Return the [x, y] coordinate for the center point of the cell that contains the specified text.  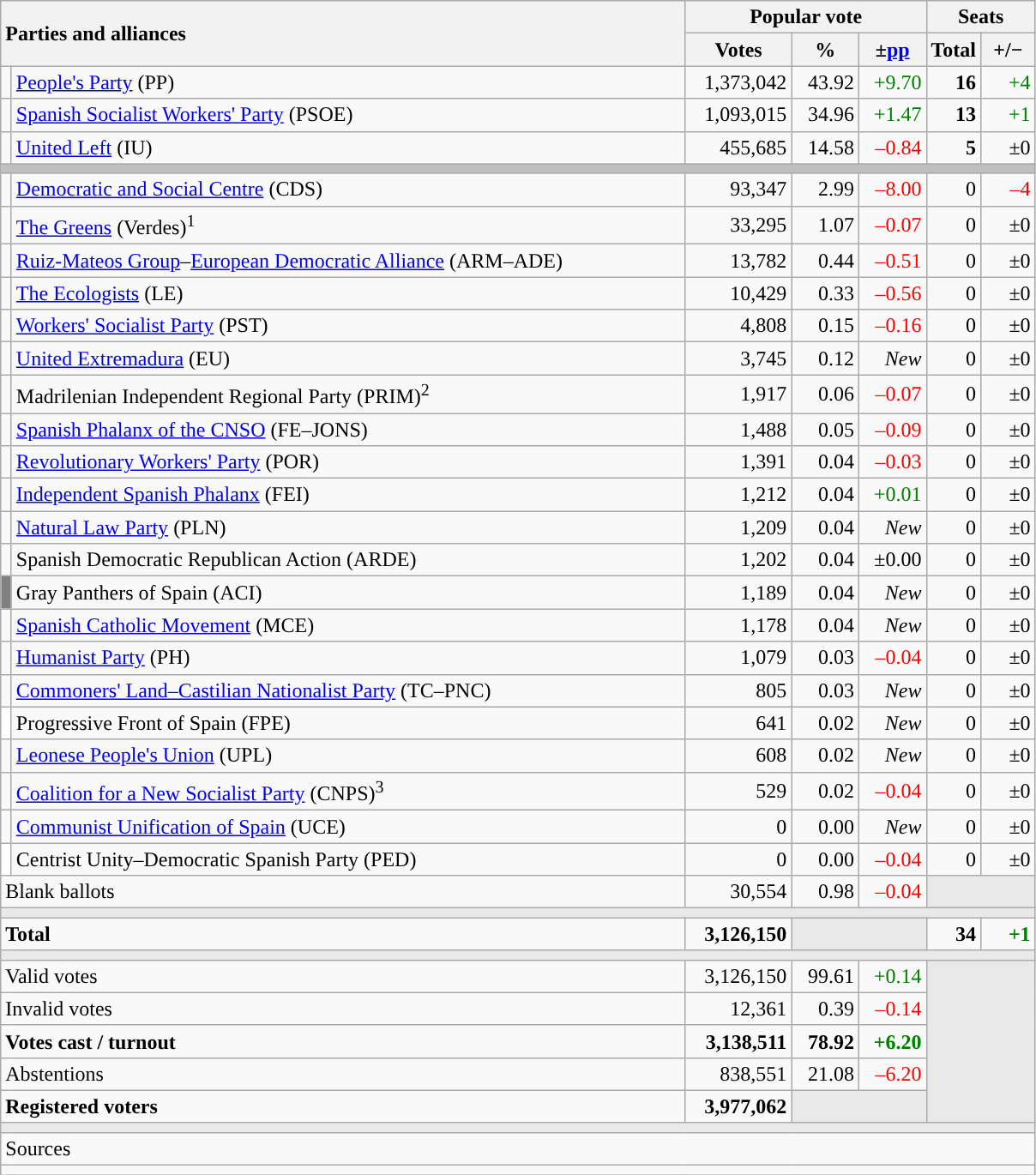
1,178 [738, 625]
–0.09 [892, 430]
The Ecologists (LE) [348, 293]
Spanish Democratic Republican Action (ARDE) [348, 560]
0.06 [825, 395]
0.33 [825, 293]
Registered voters [343, 1106]
Progressive Front of Spain (FPE) [348, 723]
10,429 [738, 293]
±0.00 [892, 560]
0.15 [825, 326]
United Extremadura (EU) [348, 359]
93,347 [738, 190]
–0.03 [892, 462]
Ruiz-Mateos Group–European Democratic Alliance (ARM–ADE) [348, 261]
1,373,042 [738, 82]
–0.84 [892, 148]
+0.14 [892, 976]
+6.20 [892, 1041]
3,745 [738, 359]
+/− [1009, 50]
United Left (IU) [348, 148]
5 [954, 148]
Votes cast / turnout [343, 1041]
529 [738, 791]
34 [954, 934]
0.39 [825, 1009]
Humanist Party (PH) [348, 658]
1,093,015 [738, 115]
Gray Panthers of Spain (ACI) [348, 593]
Parties and alliances [343, 33]
1,488 [738, 430]
33,295 [738, 225]
People's Party (PP) [348, 82]
±pp [892, 50]
99.61 [825, 976]
Centrist Unity–Democratic Spanish Party (PED) [348, 859]
Invalid votes [343, 1009]
Natural Law Party (PLN) [348, 527]
+0.01 [892, 495]
78.92 [825, 1041]
Sources [518, 1149]
21.08 [825, 1074]
Seats [981, 17]
Revolutionary Workers' Party (POR) [348, 462]
Communist Unification of Spain (UCE) [348, 827]
0.98 [825, 892]
34.96 [825, 115]
Spanish Catholic Movement (MCE) [348, 625]
0.12 [825, 359]
43.92 [825, 82]
Blank ballots [343, 892]
Abstentions [343, 1074]
–0.16 [892, 326]
% [825, 50]
Spanish Socialist Workers' Party (PSOE) [348, 115]
13,782 [738, 261]
Coalition for a New Socialist Party (CNPS)3 [348, 791]
+9.70 [892, 82]
–8.00 [892, 190]
14.58 [825, 148]
1.07 [825, 225]
1,212 [738, 495]
13 [954, 115]
Madrilenian Independent Regional Party (PRIM)2 [348, 395]
The Greens (Verdes)1 [348, 225]
–0.51 [892, 261]
Commoners' Land–Castilian Nationalist Party (TC–PNC) [348, 690]
1,189 [738, 593]
Spanish Phalanx of the CNSO (FE–JONS) [348, 430]
1,202 [738, 560]
+4 [1009, 82]
30,554 [738, 892]
0.44 [825, 261]
+1.47 [892, 115]
Leonese People's Union (UPL) [348, 756]
1,391 [738, 462]
4,808 [738, 326]
–0.56 [892, 293]
838,551 [738, 1074]
455,685 [738, 148]
641 [738, 723]
2.99 [825, 190]
Popular vote [806, 17]
608 [738, 756]
–0.14 [892, 1009]
1,917 [738, 395]
3,977,062 [738, 1106]
Valid votes [343, 976]
3,138,511 [738, 1041]
Votes [738, 50]
805 [738, 690]
1,209 [738, 527]
Independent Spanish Phalanx (FEI) [348, 495]
12,361 [738, 1009]
Democratic and Social Centre (CDS) [348, 190]
1,079 [738, 658]
16 [954, 82]
–6.20 [892, 1074]
–4 [1009, 190]
0.05 [825, 430]
Workers' Socialist Party (PST) [348, 326]
